Extract the [X, Y] coordinate from the center of the cell holding the provided text.  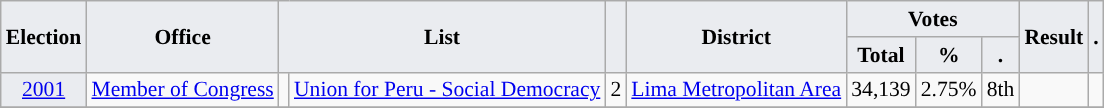
2.75% [949, 90]
Union for Peru - Social Democracy [447, 90]
Member of Congress [182, 90]
List [442, 36]
% [949, 55]
34,139 [880, 90]
2 [616, 90]
Total [880, 55]
2001 [44, 90]
Office [182, 36]
District [736, 36]
Election [44, 36]
Result [1054, 36]
8th [1001, 90]
Lima Metropolitan Area [736, 90]
Votes [932, 19]
